For the text-containing cell, return its midpoint in [X, Y] coordinate format. 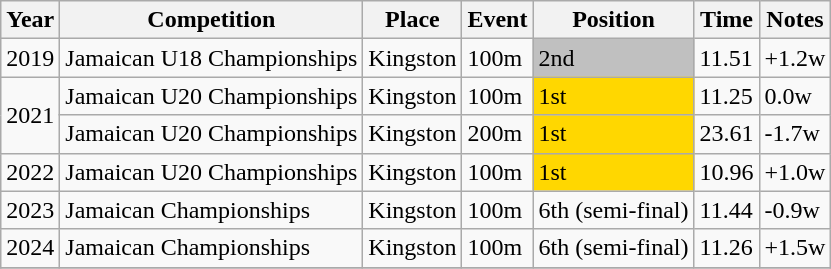
10.96 [726, 172]
11.26 [726, 248]
2021 [30, 115]
Competition [212, 20]
Time [726, 20]
11.25 [726, 96]
+1.5w [795, 248]
Notes [795, 20]
-0.9w [795, 210]
2nd [614, 58]
Jamaican U18 Championships [212, 58]
2023 [30, 210]
-1.7w [795, 134]
Position [614, 20]
200m [498, 134]
0.0w [795, 96]
11.44 [726, 210]
2022 [30, 172]
2024 [30, 248]
+1.2w [795, 58]
Place [412, 20]
11.51 [726, 58]
Event [498, 20]
23.61 [726, 134]
2019 [30, 58]
+1.0w [795, 172]
Year [30, 20]
